Return the (X, Y) coordinate for the center point of the cell that contains the specified text.  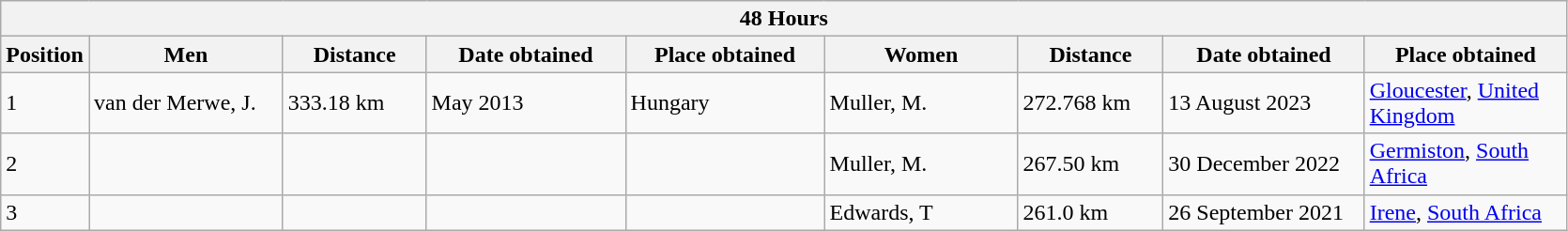
Germiston, South Africa (1466, 163)
13 August 2023 (1264, 103)
Women (921, 54)
333.18 km (355, 103)
1 (45, 103)
Position (45, 54)
30 December 2022 (1264, 163)
Men (186, 54)
Irene, South Africa (1466, 212)
261.0 km (1091, 212)
48 Hours (784, 19)
Gloucester, United Kingdom (1466, 103)
Hungary (725, 103)
26 September 2021 (1264, 212)
Edwards, T (921, 212)
272.768 km (1091, 103)
3 (45, 212)
van der Merwe, J. (186, 103)
267.50 km (1091, 163)
2 (45, 163)
May 2013 (526, 103)
